From the cell containing the given text, extract its center point as [x, y] coordinate. 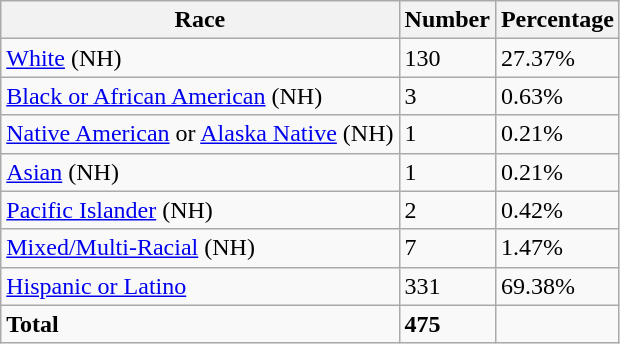
475 [447, 324]
0.63% [557, 96]
Pacific Islander (NH) [200, 210]
27.37% [557, 58]
130 [447, 58]
Total [200, 324]
Percentage [557, 20]
Race [200, 20]
3 [447, 96]
2 [447, 210]
1.47% [557, 248]
7 [447, 248]
69.38% [557, 286]
Number [447, 20]
White (NH) [200, 58]
0.42% [557, 210]
Mixed/Multi-Racial (NH) [200, 248]
Asian (NH) [200, 172]
Hispanic or Latino [200, 286]
331 [447, 286]
Black or African American (NH) [200, 96]
Native American or Alaska Native (NH) [200, 134]
